Provide the (X, Y) coordinate of the cell's center where the given text is located.  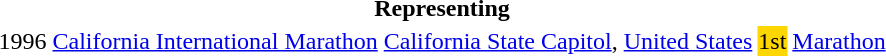
California International Marathon (215, 41)
California State Capitol, United States (568, 41)
1st (772, 41)
